Pinpoint the cell where the given text exists, returning its [X, Y] midpoint coordinate. 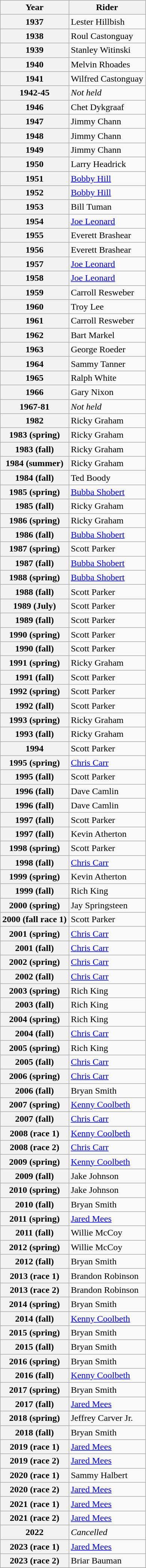
2010 (spring) [35, 1190]
Roul Castonguay [107, 36]
George Roeder [107, 349]
2020 (race 2) [35, 1489]
2004 (spring) [35, 1019]
Briar Bauman [107, 1561]
2017 (spring) [35, 1390]
2004 (fall) [35, 1033]
2000 (fall race 1) [35, 920]
Gary Nixon [107, 392]
2022 [35, 1532]
Bill Tuman [107, 207]
1984 (fall) [35, 478]
1999 (fall) [35, 891]
1993 (fall) [35, 734]
2000 (spring) [35, 905]
2005 (spring) [35, 1048]
1993 (spring) [35, 720]
1965 [35, 378]
2002 (spring) [35, 962]
2017 (fall) [35, 1404]
1992 (fall) [35, 706]
1962 [35, 335]
1963 [35, 349]
1982 [35, 421]
1960 [35, 307]
1964 [35, 364]
Lester Hillbish [107, 22]
2009 (spring) [35, 1162]
2021 (race 2) [35, 1518]
Ralph White [107, 378]
2003 (spring) [35, 991]
1940 [35, 64]
1990 (fall) [35, 649]
1988 (spring) [35, 577]
2014 (fall) [35, 1318]
2001 (fall) [35, 948]
1999 (spring) [35, 877]
2001 (spring) [35, 934]
2006 (fall) [35, 1091]
1995 (fall) [35, 777]
Jeffrey Carver Jr. [107, 1418]
1946 [35, 107]
2012 (fall) [35, 1261]
1951 [35, 179]
Jay Springsteen [107, 905]
1992 (spring) [35, 692]
2023 (race 1) [35, 1547]
1953 [35, 207]
1991 (fall) [35, 677]
Wilfred Castonguay [107, 79]
2018 (spring) [35, 1418]
1956 [35, 250]
1985 (spring) [35, 492]
1957 [35, 264]
Bart Markel [107, 335]
Ted Boody [107, 478]
1990 (spring) [35, 635]
1966 [35, 392]
1986 (fall) [35, 535]
2003 (fall) [35, 1005]
2019 (race 1) [35, 1447]
2009 (fall) [35, 1176]
1947 [35, 121]
2015 (fall) [35, 1347]
1958 [35, 278]
Sammy Halbert [107, 1475]
2020 (race 1) [35, 1475]
Troy Lee [107, 307]
1954 [35, 221]
2013 (race 2) [35, 1290]
1987 (spring) [35, 549]
2010 (fall) [35, 1204]
2007 (fall) [35, 1119]
2014 (spring) [35, 1304]
1994 [35, 748]
1942-45 [35, 93]
1941 [35, 79]
2002 (fall) [35, 976]
1959 [35, 292]
2023 (race 2) [35, 1561]
1983 (spring) [35, 435]
Sammy Tanner [107, 364]
2012 (spring) [35, 1247]
1938 [35, 36]
2007 (spring) [35, 1105]
1950 [35, 164]
1986 (spring) [35, 520]
1937 [35, 22]
2011 (spring) [35, 1219]
1939 [35, 50]
2016 (fall) [35, 1376]
2006 (spring) [35, 1076]
Larry Headrick [107, 164]
2005 (fall) [35, 1062]
1989 (July) [35, 606]
1988 (fall) [35, 592]
2013 (race 1) [35, 1276]
Cancelled [107, 1532]
1961 [35, 321]
1989 (fall) [35, 620]
2016 (spring) [35, 1361]
1955 [35, 235]
1952 [35, 193]
Year [35, 7]
1984 (summer) [35, 464]
1995 (spring) [35, 763]
Rider [107, 7]
1967-81 [35, 406]
2018 (fall) [35, 1432]
2008 (race 2) [35, 1148]
Melvin Rhoades [107, 64]
2021 (race 1) [35, 1504]
2008 (race 1) [35, 1133]
Stanley Witinski [107, 50]
2011 (fall) [35, 1233]
1991 (spring) [35, 663]
1983 (fall) [35, 449]
1998 (fall) [35, 862]
2015 (spring) [35, 1333]
1948 [35, 136]
1998 (spring) [35, 848]
1985 (fall) [35, 506]
1987 (fall) [35, 563]
Chet Dykgraaf [107, 107]
1949 [35, 150]
2019 (race 2) [35, 1461]
